Scan for the cell matching the given text and deliver its (X, Y) coordinate at center. 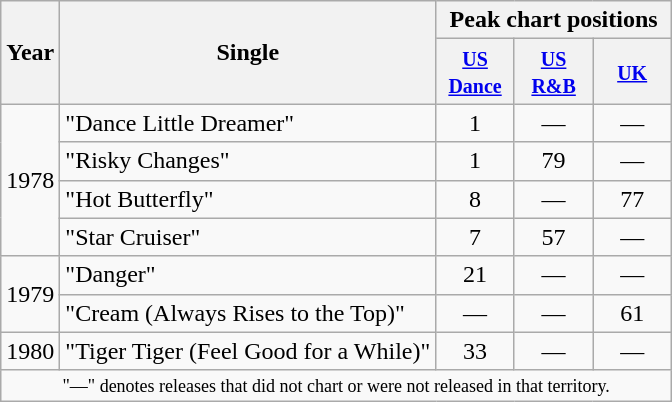
1980 (30, 351)
US Dance (476, 72)
21 (476, 275)
61 (632, 313)
8 (476, 199)
"—" denotes releases that did not chart or were not released in that territory. (336, 386)
"Risky Changes" (248, 161)
77 (632, 199)
"Hot Butterfly" (248, 199)
Year (30, 52)
— (632, 275)
Peak chart positions (554, 20)
57 (554, 237)
"Danger" (248, 275)
79 (554, 161)
1978 (30, 180)
"Dance Little Dreamer" (248, 123)
"Star Cruiser" (248, 237)
US R&B (554, 72)
Single (248, 52)
1979 (30, 294)
UK (632, 72)
33 (476, 351)
"Tiger Tiger (Feel Good for a While)" (248, 351)
"Cream (Always Rises to the Top)" (248, 313)
7 (476, 237)
